From the cell containing the given text, extract its center point as (x, y) coordinate. 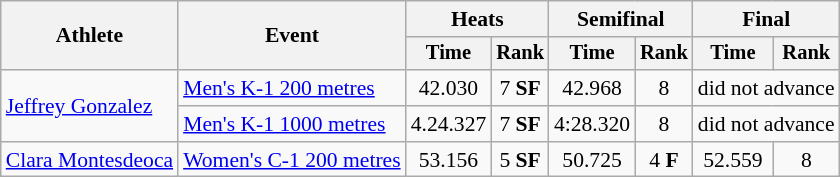
Heats (478, 19)
Event (292, 36)
42.030 (449, 88)
Jeffrey Gonzalez (90, 106)
Men's K-1 1000 metres (292, 124)
Semifinal (621, 19)
4.24.327 (449, 124)
Final (766, 19)
Men's K-1 200 metres (292, 88)
4:28.320 (592, 124)
Athlete (90, 36)
42.968 (592, 88)
